Extract the (X, Y) coordinate from the center of the cell holding the provided text.  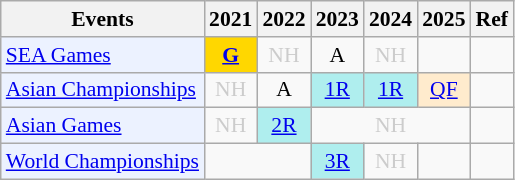
QF (444, 90)
SEA Games (102, 55)
2R (284, 126)
2022 (284, 19)
Asian Games (102, 126)
2025 (444, 19)
2023 (338, 19)
World Championships (102, 162)
Ref (492, 19)
Asian Championships (102, 90)
2024 (390, 19)
G (230, 55)
Events (102, 19)
2021 (230, 19)
3R (338, 162)
